Provide the [X, Y] coordinate of the cell's center where the given text is located.  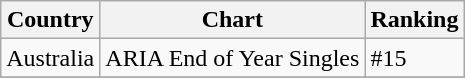
Australia [50, 58]
#15 [414, 58]
Country [50, 20]
Chart [232, 20]
Ranking [414, 20]
ARIA End of Year Singles [232, 58]
